For the text-containing cell, return its midpoint in [X, Y] coordinate format. 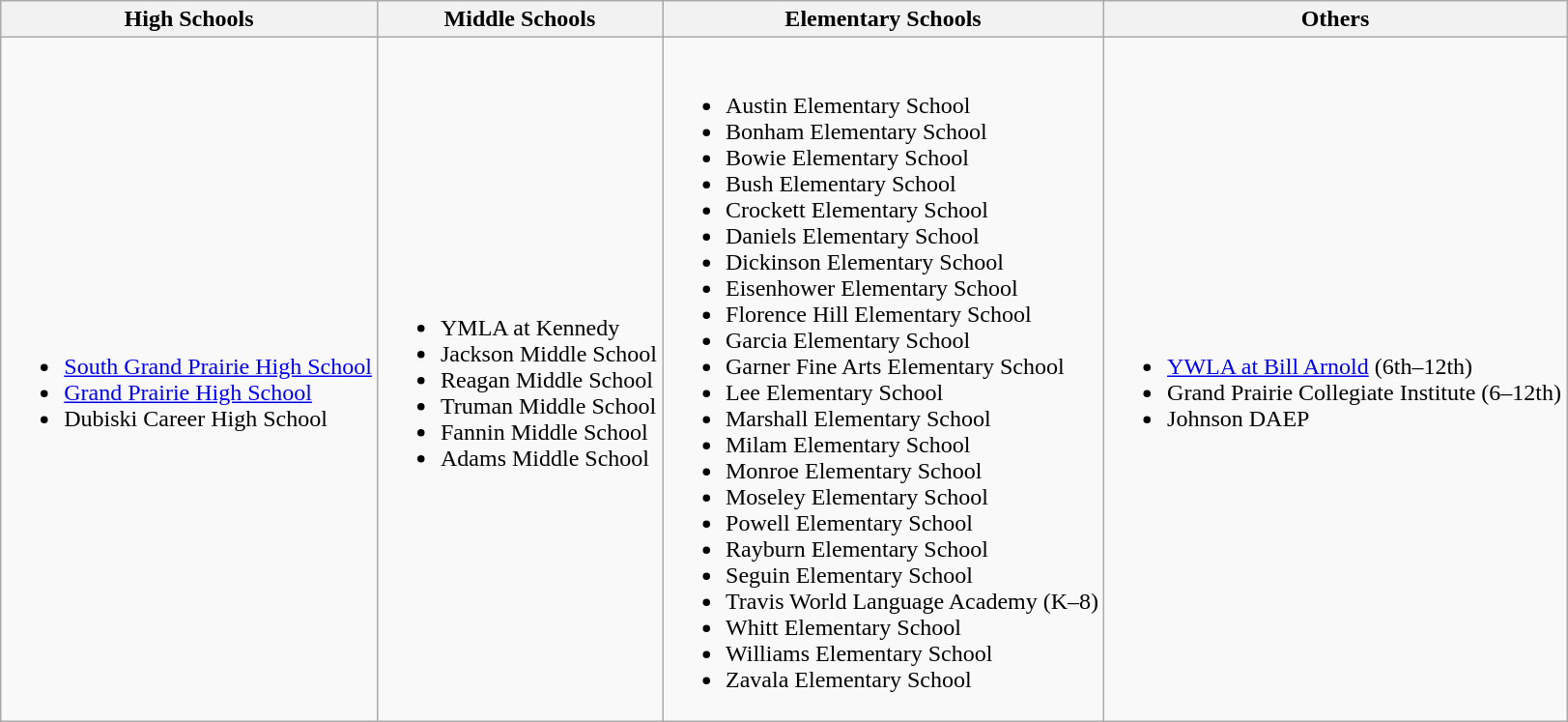
YMLA at KennedyJackson Middle SchoolReagan Middle SchoolTruman Middle SchoolFannin Middle SchoolAdams Middle School [520, 379]
Middle Schools [520, 19]
South Grand Prairie High SchoolGrand Prairie High SchoolDubiski Career High School [189, 379]
High Schools [189, 19]
Others [1335, 19]
YWLA at Bill Arnold (6th–12th)Grand Prairie Collegiate Institute (6–12th)Johnson DAEP [1335, 379]
Elementary Schools [883, 19]
